Find where the given text appears and provide that cell's center as (X, Y) coordinate. 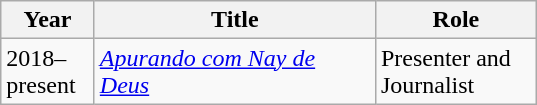
Role (456, 20)
2018–present (48, 72)
Year (48, 20)
Presenter and Journalist (456, 72)
Apurando com Nay de Deus (234, 72)
Title (234, 20)
